Return (x, y) of the center of cell containing provided text 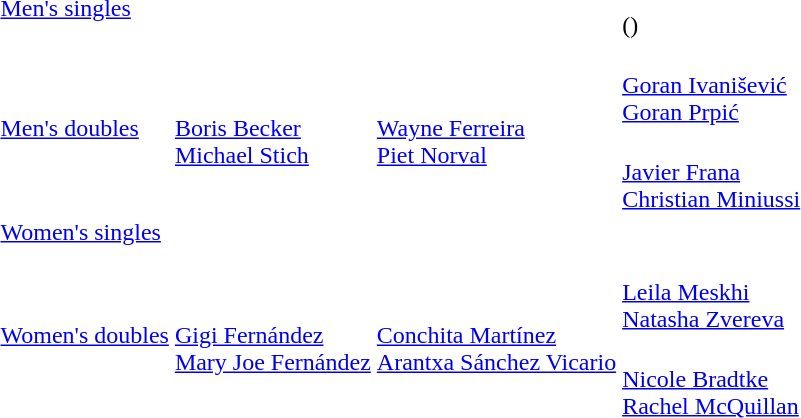
Wayne FerreiraPiet Norval (496, 128)
Boris BeckerMichael Stich (272, 128)
